Output the [x, y] coordinate of the center of the cell containing the given text.  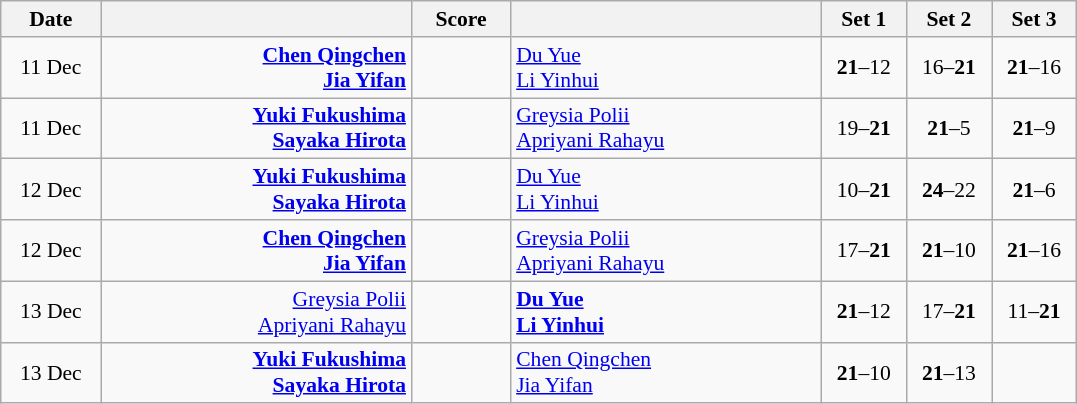
21–6 [1034, 190]
19–21 [864, 128]
11–21 [1034, 312]
16–21 [948, 68]
Date [51, 19]
21–13 [948, 372]
24–22 [948, 190]
21–5 [948, 128]
Score [461, 19]
Set 2 [948, 19]
Set 3 [1034, 19]
Set 1 [864, 19]
10–21 [864, 190]
21–9 [1034, 128]
